Output the [x, y] coordinate of the center of the cell containing the given text.  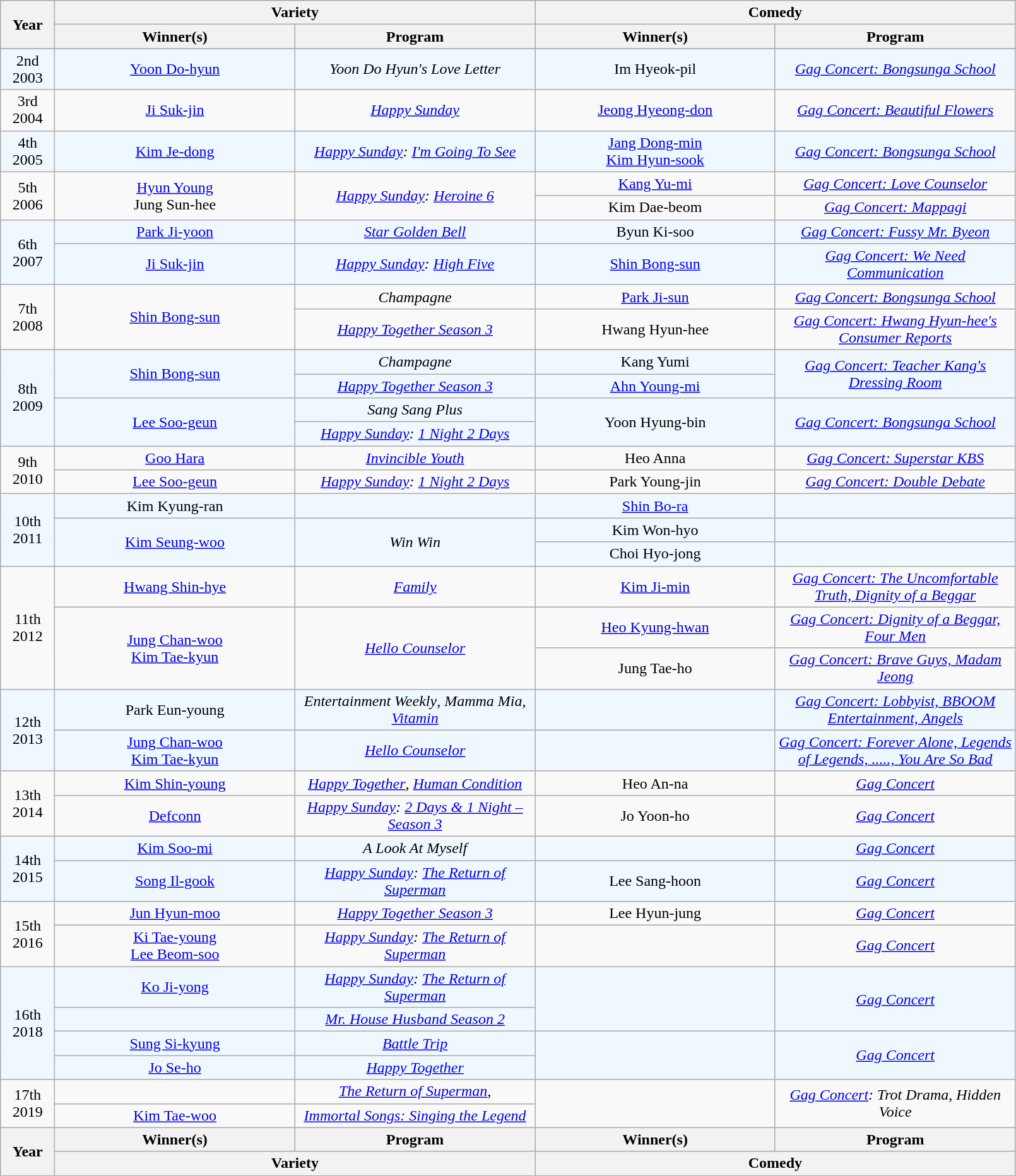
Park Eun-young [175, 709]
Hwang Hyun-hee [655, 329]
3rd 2004 [28, 110]
Kim Dae-beom [655, 208]
Immortal Songs: Singing the Legend [415, 1115]
Yoon Do Hyun's Love Letter [415, 69]
2nd 2003 [28, 69]
Yoon Hyung-bin [655, 422]
Byun Ki-soo [655, 232]
4th 2005 [28, 151]
Gag Concert: Trot Drama, Hidden Voice [895, 1103]
Gag Concert: We Need Communication [895, 264]
15th 2016 [28, 934]
Defconn [175, 815]
Gag Concert: Fussy Mr. Byeon [895, 232]
Park Ji-sun [655, 297]
Mr. House Husband Season 2 [415, 1020]
Invincible Youth [415, 458]
Goo Hara [175, 458]
Kang Yu-mi [655, 184]
6th 2007 [28, 252]
A Look At Myself [415, 848]
10th 2011 [28, 530]
Park Ji-yoon [175, 232]
Gag Concert: Hwang Hyun-hee's Consumer Reports [895, 329]
Happy Together [415, 1067]
Kim Tae-woo [175, 1115]
Lee Sang-hoon [655, 881]
Shin Bo-ra [655, 506]
9th 2010 [28, 470]
Happy Together, Human Condition [415, 783]
14th 2015 [28, 868]
Kang Yumi [655, 362]
Entertainment Weekly, Mamma Mia, Vitamin [415, 709]
17th 2019 [28, 1103]
Hwang Shin-hye [175, 587]
Heo Kyung-hwan [655, 627]
Happy Sunday: High Five [415, 264]
Gag Concert: Beautiful Flowers [895, 110]
Jo Se-ho [175, 1067]
Heo Anna [655, 458]
Lee Hyun-jung [655, 914]
16th 2018 [28, 1023]
Gag Concert: Superstar KBS [895, 458]
Kim Won-hyo [655, 530]
Gag Concert: Love Counselor [895, 184]
Park Young-jin [655, 482]
Happy Sunday: I'm Going To See [415, 151]
Gag Concert: Teacher Kang's Dressing Room [895, 373]
Kim Ji-min [655, 587]
Kim Shin-young [175, 783]
Choi Hyo-jong [655, 554]
12th 2013 [28, 730]
Jeong Hyeong-don [655, 110]
Battle Trip [415, 1044]
Win Win [415, 542]
Happy Sunday: Heroine 6 [415, 196]
Gag Concert: Mappagi [895, 208]
Gag Concert: Lobbyist, BBOOM Entertainment, Angels [895, 709]
Happy Sunday [415, 110]
Jang Dong-minKim Hyun-sook [655, 151]
Im Hyeok-pil [655, 69]
Yoon Do-hyun [175, 69]
Kim Soo-mi [175, 848]
Hyun YoungJung Sun-hee [175, 196]
Gag Concert: Brave Guys, Madam Jeong [895, 669]
Gag Concert: The Uncomfortable Truth, Dignity of a Beggar [895, 587]
Kim Je-dong [175, 151]
Gag Concert: Forever Alone, Legends of Legends, ....., You Are So Bad [895, 751]
Family [415, 587]
8th 2009 [28, 397]
Ahn Young-mi [655, 385]
Gag Concert: Dignity of a Beggar, Four Men [895, 627]
Heo An-na [655, 783]
Kim Seung-woo [175, 542]
13th 2014 [28, 804]
Jun Hyun-moo [175, 914]
Sang Sang Plus [415, 410]
5th 2006 [28, 196]
Jo Yoon-ho [655, 815]
7th 2008 [28, 317]
Jung Tae-ho [655, 669]
Ki Tae-youngLee Beom-soo [175, 946]
Song Il-gook [175, 881]
Kim Kyung-ran [175, 506]
Star Golden Bell [415, 232]
Sung Si-kyung [175, 1044]
Ko Ji-yong [175, 987]
The Return of Superman, [415, 1091]
Happy Sunday: 2 Days & 1 Night – Season 3 [415, 815]
11th 2012 [28, 627]
Gag Concert: Double Debate [895, 482]
